From the cell containing the given text, extract its center point as (x, y) coordinate. 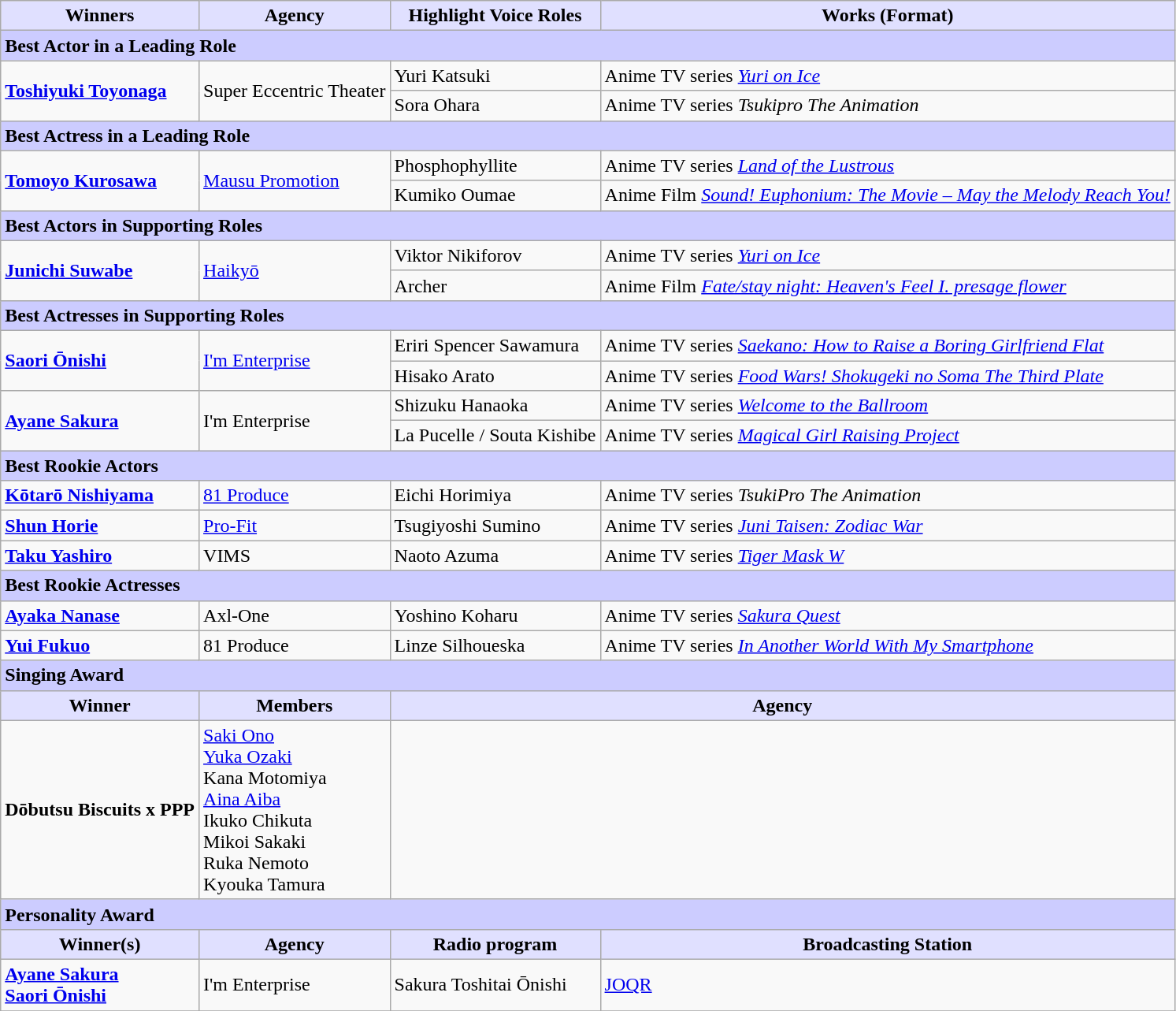
Anime Film Sound! Euphonium: The Movie – May the Melody Reach You! (887, 195)
Saori Ōnishi (100, 360)
Toshiyuki Toyonaga (100, 91)
Axl-One (295, 615)
Members (295, 705)
Radio program (495, 944)
Anime TV series Juni Taisen: Zodiac War (887, 526)
Singing Award (588, 675)
Highlight Voice Roles (495, 16)
Anime TV series Welcome to the Ballroom (887, 406)
Anime TV series In Another World With My Smartphone (887, 645)
Hisako Arato (495, 376)
Sakura Toshitai Ōnishi (495, 985)
Taku Yashiro (100, 556)
Saki OnoYuka OzakiKana MotomiyaAina AibaIkuko ChikutaMikoi SakakiRuka NemotoKyouka Tamura (295, 810)
Anime TV series Sakura Quest (887, 615)
Ayaka Nanase (100, 615)
Best Actresses in Supporting Roles (588, 315)
Yoshino Koharu (495, 615)
Anime TV series Food Wars! Shokugeki no Soma The Third Plate (887, 376)
Best Rookie Actors (588, 466)
Anime TV series Tiger Mask W (887, 556)
Best Actor in a Leading Role (588, 46)
Ayane Sakura (100, 421)
Eichi Horimiya (495, 496)
Anime TV series Magical Girl Raising Project (887, 436)
Works (Format) (887, 16)
Winners (100, 16)
Dōbutsu Biscuits x PPP (100, 810)
Kumiko Oumae (495, 195)
Anime TV series Tsukipro The Animation (887, 106)
Phosphophyllite (495, 165)
Haikyō (295, 270)
Best Actors in Supporting Roles (588, 225)
Best Rookie Actresses (588, 585)
Yuri Katsuki (495, 76)
La Pucelle / Souta Kishibe (495, 436)
Personality Award (588, 914)
Winner (100, 705)
Tomoyo Kurosawa (100, 180)
Pro-Fit (295, 526)
Super Eccentric Theater (295, 91)
Eriri Spencer Sawamura (495, 345)
Shizuku Hanaoka (495, 406)
VIMS (295, 556)
Kōtarō Nishiyama (100, 496)
Tsugiyoshi Sumino (495, 526)
Best Actress in a Leading Role (588, 136)
Winner(s) (100, 944)
Naoto Azuma (495, 556)
Ayane Sakura Saori Ōnishi (100, 985)
Anime TV series TsukiPro The Animation (887, 496)
Shun Horie (100, 526)
Broadcasting Station (887, 944)
Junichi Suwabe (100, 270)
Yui Fukuo (100, 645)
Anime TV series Land of the Lustrous (887, 165)
Archer (495, 285)
Sora Ohara (495, 106)
Anime TV series Saekano: How to Raise a Boring Girlfriend Flat (887, 345)
Anime Film Fate/stay night: Heaven's Feel I. presage flower (887, 285)
JOQR (887, 985)
Mausu Promotion (295, 180)
Linze Silhoueska (495, 645)
Viktor Nikiforov (495, 255)
